For the text-containing cell, return its midpoint in [X, Y] coordinate format. 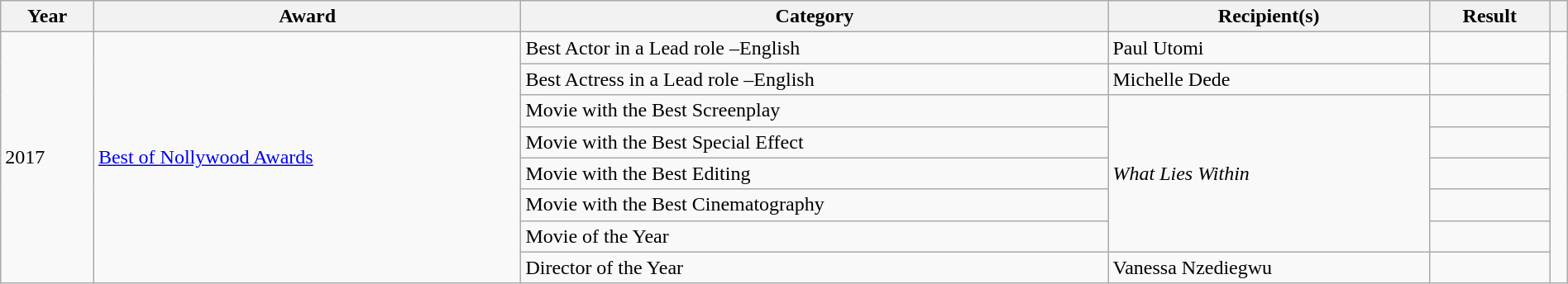
Award [308, 17]
Result [1489, 17]
Movie of the Year [815, 236]
Vanessa Nzediegwu [1269, 267]
Paul Utomi [1269, 48]
Best Actress in a Lead role –English [815, 79]
Category [815, 17]
Michelle Dede [1269, 79]
Movie with the Best Cinematography [815, 205]
Movie with the Best Editing [815, 173]
Best of Nollywood Awards [308, 158]
Best Actor in a Lead role –English [815, 48]
Movie with the Best Screenplay [815, 111]
Movie with the Best Special Effect [815, 142]
Director of the Year [815, 267]
Year [48, 17]
2017 [48, 158]
What Lies Within [1269, 173]
Recipient(s) [1269, 17]
